Search for the cell housing the specified text and yield its [x, y] center coordinate. 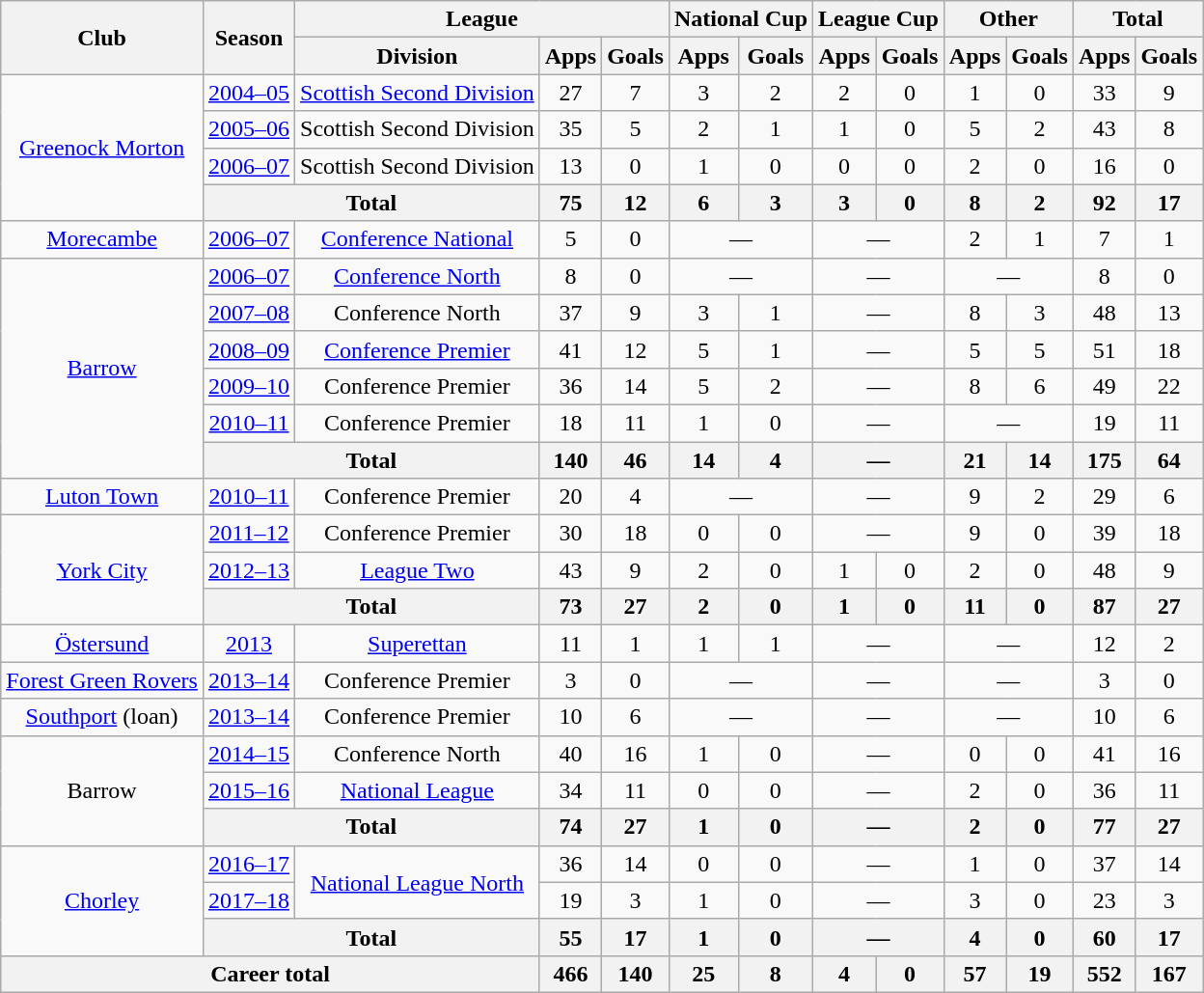
74 [570, 827]
League Two [418, 570]
51 [1104, 349]
2014–15 [249, 754]
2017–18 [249, 900]
92 [1104, 203]
22 [1169, 386]
Morecambe [102, 239]
Club [102, 38]
Forest Green Rovers [102, 680]
Östersund [102, 644]
20 [570, 497]
Career total [270, 974]
National Cup [741, 19]
National League [418, 790]
21 [974, 460]
Superettan [418, 644]
73 [570, 607]
2016–17 [249, 864]
466 [570, 974]
33 [1104, 93]
40 [570, 754]
Other [1008, 19]
Season [249, 38]
2015–16 [249, 790]
2012–13 [249, 570]
39 [1104, 534]
2008–09 [249, 349]
552 [1104, 974]
York City [102, 570]
Southport (loan) [102, 717]
57 [974, 974]
League Cup [879, 19]
23 [1104, 900]
49 [1104, 386]
87 [1104, 607]
75 [570, 203]
167 [1169, 974]
175 [1104, 460]
35 [570, 129]
34 [570, 790]
60 [1104, 937]
46 [636, 460]
64 [1169, 460]
2013 [249, 644]
25 [703, 974]
2007–08 [249, 313]
29 [1104, 497]
League [482, 19]
2009–10 [249, 386]
Chorley [102, 900]
Luton Town [102, 497]
2005–06 [249, 129]
2011–12 [249, 534]
Conference National [418, 239]
National League North [418, 882]
Division [418, 56]
30 [570, 534]
55 [570, 937]
Greenock Morton [102, 148]
77 [1104, 827]
2004–05 [249, 93]
